Pinpoint the cell where the given text exists, returning its [x, y] midpoint coordinate. 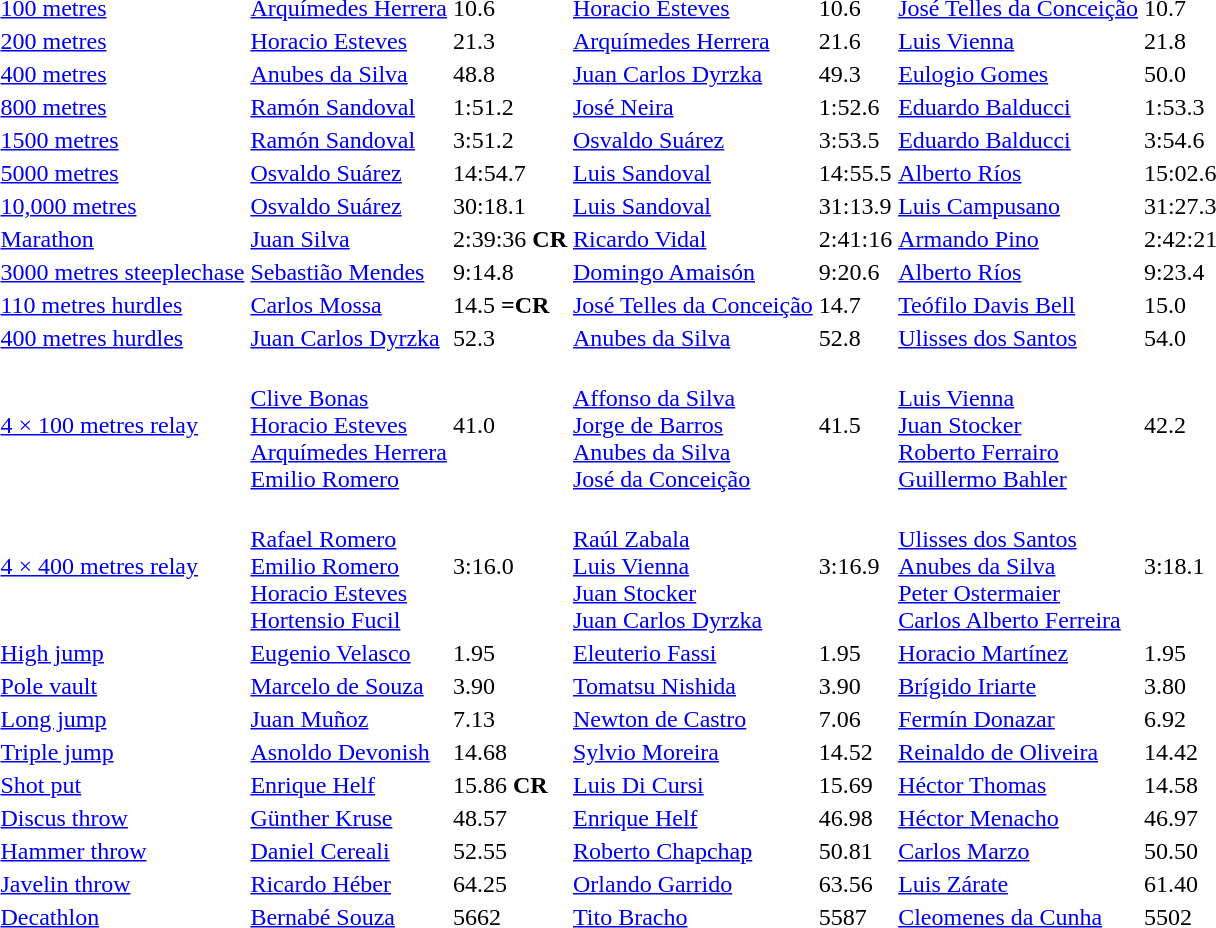
Rafael RomeroEmilio RomeroHoracio EstevesHortensio Fucil [349, 566]
9:14.8 [510, 272]
Horacio Esteves [349, 41]
Juan Muñoz [349, 719]
Luis Zárate [1018, 884]
Carlos Marzo [1018, 851]
Luis Campusano [1018, 206]
41.0 [510, 425]
21.3 [510, 41]
31:13.9 [855, 206]
Reinaldo de Oliveira [1018, 752]
Horacio Martínez [1018, 653]
21.6 [855, 41]
Héctor Menacho [1018, 818]
José Telles da Conceição [692, 305]
52.3 [510, 338]
Newton de Castro [692, 719]
Günther Kruse [349, 818]
2:41:16 [855, 239]
63.56 [855, 884]
15.69 [855, 785]
Daniel Cereali [349, 851]
3:51.2 [510, 140]
52.55 [510, 851]
Ricardo Vidal [692, 239]
2:39:36 CR [510, 239]
Eulogio Gomes [1018, 74]
1:51.2 [510, 107]
Juan Silva [349, 239]
Luis ViennaJuan StockerRoberto FerrairoGuillermo Bahler [1018, 425]
Eleuterio Fassi [692, 653]
14.7 [855, 305]
64.25 [510, 884]
48.8 [510, 74]
7.13 [510, 719]
Roberto Chapchap [692, 851]
Sylvio Moreira [692, 752]
Arquímedes Herrera [692, 41]
Carlos Mossa [349, 305]
14.52 [855, 752]
30:18.1 [510, 206]
Clive BonasHoracio EstevesArquímedes HerreraEmilio Romero [349, 425]
46.98 [855, 818]
52.8 [855, 338]
50.81 [855, 851]
Domingo Amaisón [692, 272]
Brígido Iriarte [1018, 686]
Ulisses dos Santos [1018, 338]
14:54.7 [510, 173]
Affonso da SilvaJorge de BarrosAnubes da SilvaJosé da Conceição [692, 425]
14.5 =CR [510, 305]
Ricardo Héber [349, 884]
Tomatsu Nishida [692, 686]
Asnoldo Devonish [349, 752]
Eugenio Velasco [349, 653]
Orlando Garrido [692, 884]
14.68 [510, 752]
Ulisses dos SantosAnubes da SilvaPeter OstermaierCarlos Alberto Ferreira [1018, 566]
Marcelo de Souza [349, 686]
Raúl ZabalaLuis ViennaJuan StockerJuan Carlos Dyrzka [692, 566]
48.57 [510, 818]
3:53.5 [855, 140]
Héctor Thomas [1018, 785]
49.3 [855, 74]
15.86 CR [510, 785]
3:16.9 [855, 566]
Teófilo Davis Bell [1018, 305]
1:52.6 [855, 107]
14:55.5 [855, 173]
Sebastião Mendes [349, 272]
Armando Pino [1018, 239]
José Neira [692, 107]
9:20.6 [855, 272]
Fermín Donazar [1018, 719]
Luis Di Cursi [692, 785]
41.5 [855, 425]
3:16.0 [510, 566]
Luis Vienna [1018, 41]
7.06 [855, 719]
